Find where the given text appears and provide that cell's center as [x, y] coordinate. 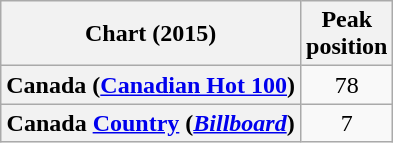
Canada (Canadian Hot 100) [151, 85]
Canada Country (Billboard) [151, 123]
Peakposition [347, 34]
7 [347, 123]
Chart (2015) [151, 34]
78 [347, 85]
